Output the (X, Y) coordinate of the center of the cell containing the given text.  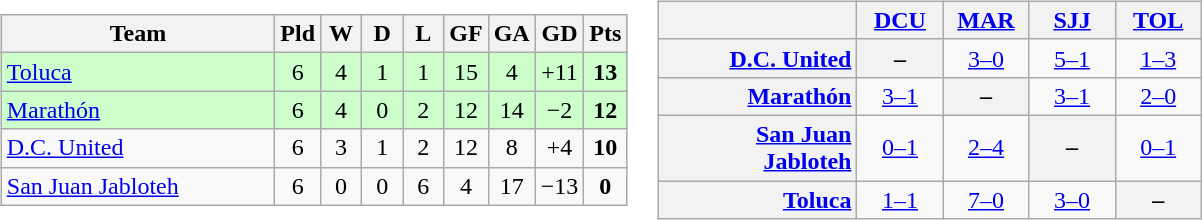
−2 (560, 110)
10 (606, 148)
15 (466, 72)
GA (512, 34)
14 (512, 110)
GF (466, 34)
8 (512, 148)
Pld (298, 34)
13 (606, 72)
+11 (560, 72)
D (382, 34)
2–4 (986, 148)
SJJ (1072, 20)
DCU (900, 20)
1–3 (1158, 58)
3 (342, 148)
7–0 (986, 199)
GD (560, 34)
L (424, 34)
Pts (606, 34)
17 (512, 186)
1–1 (900, 199)
W (342, 34)
2–0 (1158, 96)
MAR (986, 20)
−13 (560, 186)
Team (138, 34)
TOL (1158, 20)
5–1 (1072, 58)
+4 (560, 148)
